Detect which cell encompasses the target text, then output its [X, Y] center coordinate. 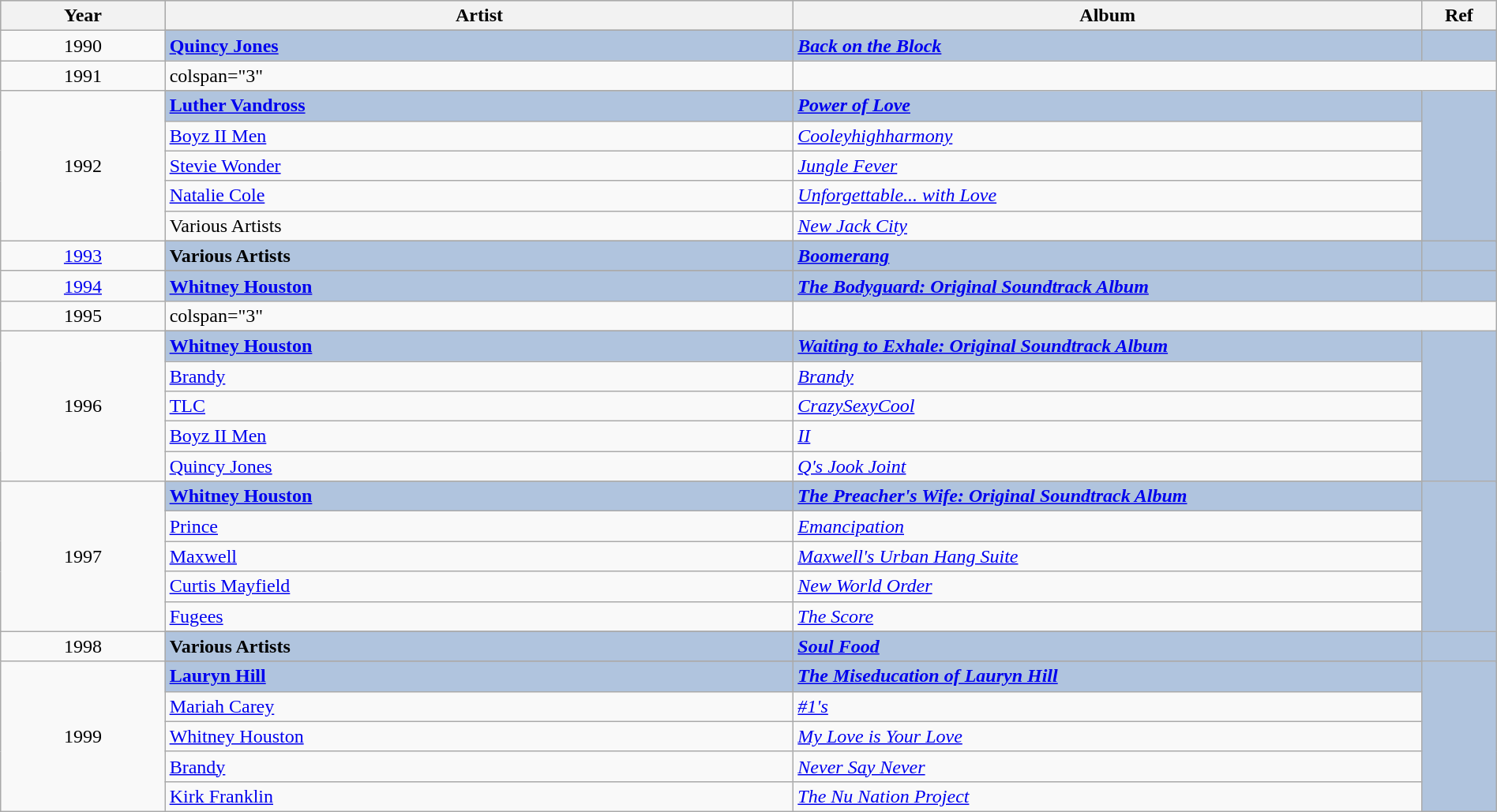
Artist [479, 16]
Back on the Block [1108, 46]
Ref [1459, 16]
Kirk Franklin [479, 796]
Year [83, 16]
#1's [1108, 706]
1999 [83, 736]
The Preacher's Wife: Original Soundtrack Album [1108, 496]
CrazySexyCool [1108, 406]
Jungle Fever [1108, 166]
1995 [83, 316]
My Love is Your Love [1108, 736]
1996 [83, 406]
II [1108, 436]
Curtis Mayfield [479, 586]
Soul Food [1108, 646]
Album [1108, 16]
TLC [479, 406]
The Score [1108, 616]
Fugees [479, 616]
Q's Jook Joint [1108, 466]
1993 [83, 256]
Never Say Never [1108, 766]
Waiting to Exhale: Original Soundtrack Album [1108, 346]
1990 [83, 46]
Emancipation [1108, 526]
1991 [83, 76]
1994 [83, 286]
Lauryn Hill [479, 676]
1992 [83, 166]
Natalie Cole [479, 196]
Prince [479, 526]
Boomerang [1108, 256]
New Jack City [1108, 226]
Cooleyhighharmony [1108, 136]
Mariah Carey [479, 706]
1997 [83, 556]
Power of Love [1108, 106]
The Miseducation of Lauryn Hill [1108, 676]
The Nu Nation Project [1108, 796]
The Bodyguard: Original Soundtrack Album [1108, 286]
1998 [83, 646]
Unforgettable... with Love [1108, 196]
Stevie Wonder [479, 166]
New World Order [1108, 586]
Luther Vandross [479, 106]
Maxwell's Urban Hang Suite [1108, 556]
Maxwell [479, 556]
